Scan for the cell matching the given text and deliver its (x, y) coordinate at center. 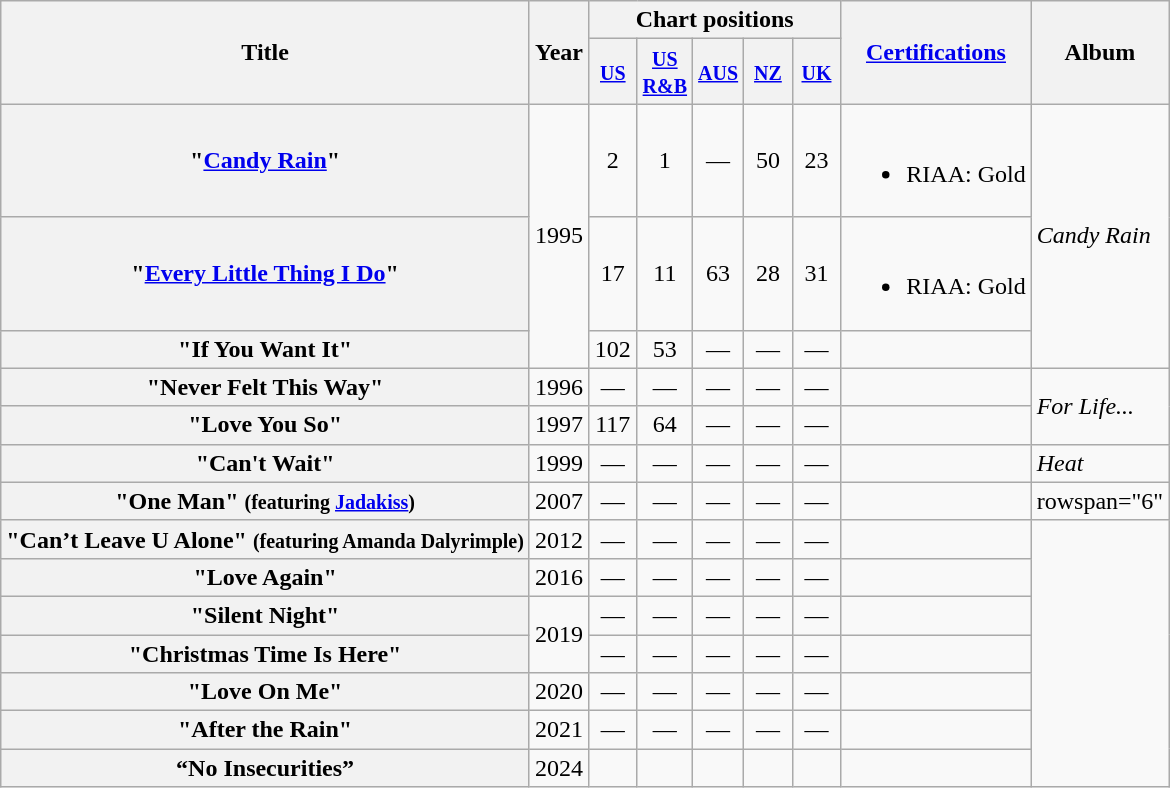
US R&B (665, 72)
2020 (558, 692)
"Love You So" (266, 425)
102 (614, 349)
"Can’t Leave U Alone" (featuring Amanda Dalyrimple) (266, 539)
1995 (558, 236)
1 (665, 160)
23 (816, 160)
Candy Rain (1100, 236)
2024 (558, 768)
UK (816, 72)
For Life... (1100, 406)
53 (665, 349)
117 (614, 425)
"Can't Wait" (266, 463)
"Love Again" (266, 577)
64 (665, 425)
"Candy Rain" (266, 160)
AUS (718, 72)
28 (768, 274)
2 (614, 160)
1997 (558, 425)
Year (558, 52)
63 (718, 274)
"After the Rain" (266, 730)
"Every Little Thing I Do" (266, 274)
Chart positions (715, 20)
1999 (558, 463)
11 (665, 274)
"Never Felt This Way" (266, 387)
"If You Want It" (266, 349)
17 (614, 274)
rowspan="6" (1100, 501)
2016 (558, 577)
1996 (558, 387)
2012 (558, 539)
"Silent Night" (266, 615)
US (614, 72)
Album (1100, 52)
"Christmas Time Is Here" (266, 653)
Title (266, 52)
31 (816, 274)
2021 (558, 730)
Certifications (936, 52)
50 (768, 160)
2007 (558, 501)
2019 (558, 634)
NZ (768, 72)
Heat (1100, 463)
"One Man" (featuring Jadakiss) (266, 501)
"Love On Me" (266, 692)
“No Insecurities” (266, 768)
